Pinpoint the cell where the given text exists, returning its (x, y) midpoint coordinate. 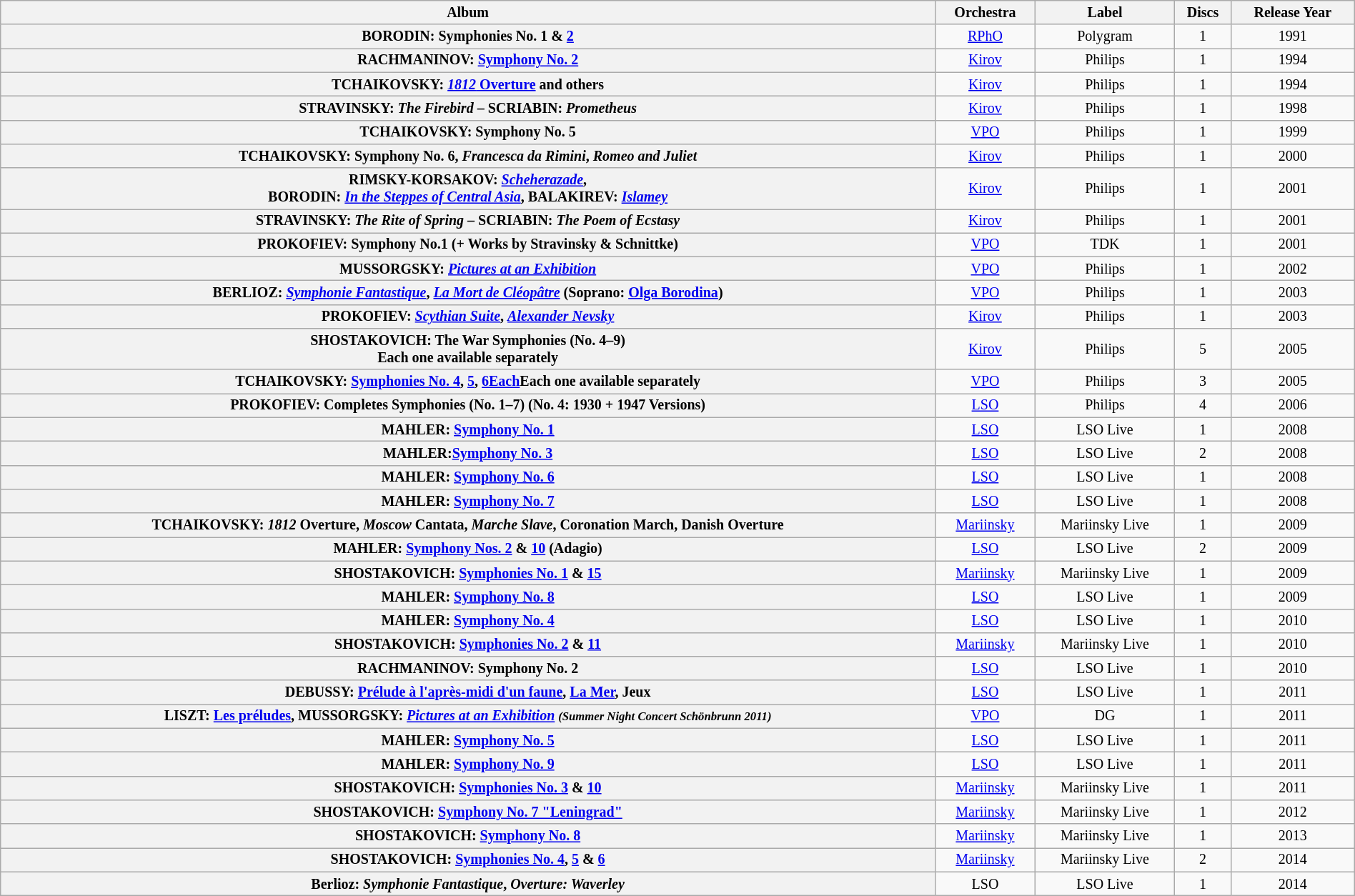
PROKOFIEV: Scythian Suite, Alexander Nevsky (468, 317)
RPhO (985, 37)
TCHAIKOVSKY: Symphonies No. 4, 5, 6EachEach one available separately (468, 382)
1998 (1292, 109)
Berlioz: Symphonie Fantastique, Overture: Waverley (468, 883)
4 (1203, 406)
2012 (1292, 812)
2002 (1292, 269)
MUSSORGSKY: Pictures at an Exhibition (468, 269)
2006 (1292, 406)
SHOSTAKOVICH: Symphony No. 8 (468, 836)
1999 (1292, 131)
MAHLER: Symphony No. 6 (468, 477)
TCHAIKOVSKY: Symphony No. 5 (468, 131)
SHOSTAKOVICH: Symphonies No. 3 & 10 (468, 789)
Release Year (1292, 13)
Polygram (1105, 37)
Discs (1203, 13)
DG (1105, 716)
MAHLER: Symphony No. 4 (468, 620)
BORODIN: Symphonies No. 1 & 2 (468, 37)
MAHLER: Symphony No. 5 (468, 740)
2000 (1292, 156)
MAHLER: Symphony No. 1 (468, 430)
MAHLER: Symphony No. 7 (468, 502)
TCHAIKOVSKY: Symphony No. 6, Francesca da Rimini, Romeo and Juliet (468, 156)
TCHAIKOVSKY: 1812 Overture and others (468, 84)
Orchestra (985, 13)
PROKOFIEV: Symphony No.1 (+ Works by Stravinsky & Schnittke) (468, 244)
RIMSKY-KORSAKOV: Scheherazade,BORODIN: In the Steppes of Central Asia, BALAKIREV: Islamey (468, 189)
1991 (1292, 37)
SHOSTAKOVICH: Symphonies No. 2 & 11 (468, 644)
LISZT: Les préludes, MUSSORGSKY: Pictures at an Exhibition (Summer Night Concert Schönbrunn 2011) (468, 716)
STRAVINSKY: The Firebird – SCRIABIN: Prometheus (468, 109)
MAHLER: Symphony No. 8 (468, 597)
MAHLER: Symphony Nos. 2 & 10 (Adagio) (468, 549)
SHOSTAKOVICH: The War Symphonies (No. 4–9)Each one available separately (468, 349)
DEBUSSY: Prélude à l'après-midi d'un faune, La Mer, Jeux (468, 693)
SHOSTAKOVICH: Symphony No. 7 "Leningrad" (468, 812)
5 (1203, 349)
TCHAIKOVSKY: 1812 Overture, Moscow Cantata, Marche Slave, Coronation March, Danish Overture (468, 524)
SHOSTAKOVICH: Symphonies No. 4, 5 & 6 (468, 860)
SHOSTAKOVICH: Symphonies No. 1 & 15 (468, 573)
3 (1203, 382)
PROKOFIEV: Completes Symphonies (No. 1–7) (No. 4: 1930 + 1947 Versions) (468, 406)
2013 (1292, 836)
Label (1105, 13)
TDK (1105, 244)
MAHLER: Symphony No. 9 (468, 765)
MAHLER:Symphony No. 3 (468, 453)
STRAVINSKY: The Rite of Spring – SCRIABIN: The Poem of Ecstasy (468, 221)
BERLIOZ: Symphonie Fantastique, La Mort de Cléopâtre (Soprano: Olga Borodina) (468, 293)
Album (468, 13)
